Output the (X, Y) coordinate of the center of the cell containing the given text.  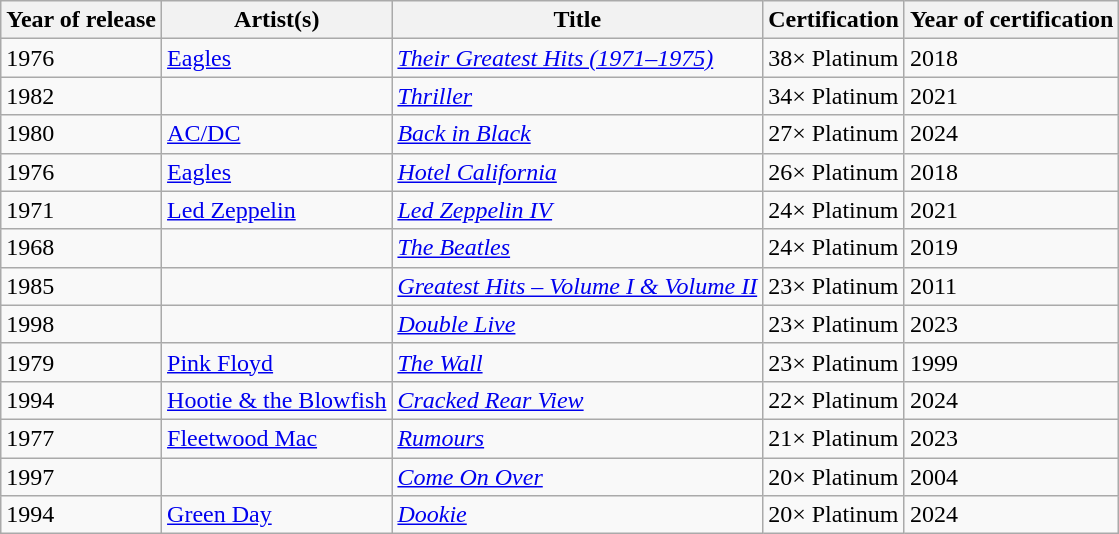
1980 (82, 134)
1968 (82, 248)
Cracked Rear View (578, 400)
Hootie & the Blowfish (277, 400)
26× Platinum (834, 172)
Hotel California (578, 172)
Come On Over (578, 477)
Led Zeppelin (277, 210)
Artist(s) (277, 20)
Certification (834, 20)
Year of release (82, 20)
Rumours (578, 438)
Fleetwood Mac (277, 438)
1999 (1012, 362)
1997 (82, 477)
1985 (82, 286)
1982 (82, 96)
2004 (1012, 477)
Dookie (578, 515)
Double Live (578, 324)
1979 (82, 362)
Title (578, 20)
2011 (1012, 286)
1998 (82, 324)
Their Greatest Hits (1971–1975) (578, 58)
1971 (82, 210)
Thriller (578, 96)
2019 (1012, 248)
22× Platinum (834, 400)
Pink Floyd (277, 362)
Green Day (277, 515)
Led Zeppelin IV (578, 210)
AC/DC (277, 134)
27× Platinum (834, 134)
The Beatles (578, 248)
Back in Black (578, 134)
1977 (82, 438)
34× Platinum (834, 96)
Year of certification (1012, 20)
38× Platinum (834, 58)
Greatest Hits – Volume I & Volume II (578, 286)
21× Platinum (834, 438)
The Wall (578, 362)
